Extract the [X, Y] coordinate from the center of the cell holding the provided text.  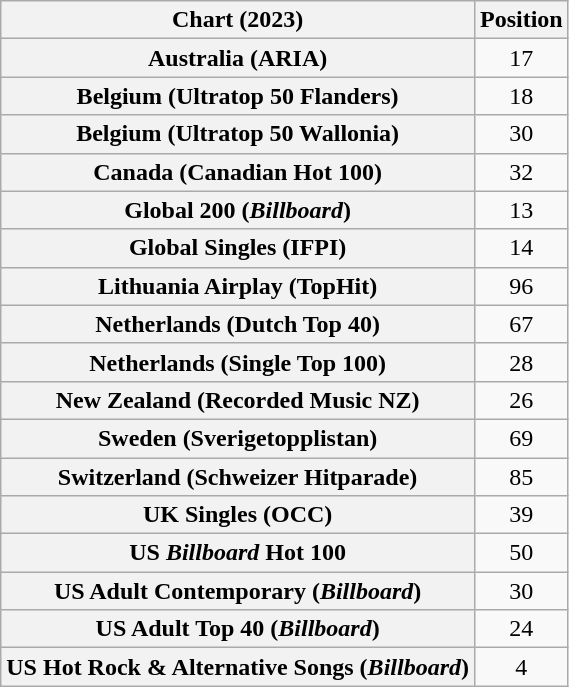
50 [521, 553]
US Adult Top 40 (Billboard) [238, 629]
US Adult Contemporary (Billboard) [238, 591]
US Billboard Hot 100 [238, 553]
Chart (2023) [238, 20]
New Zealand (Recorded Music NZ) [238, 400]
18 [521, 96]
Global 200 (Billboard) [238, 210]
Netherlands (Single Top 100) [238, 362]
32 [521, 172]
28 [521, 362]
Netherlands (Dutch Top 40) [238, 324]
24 [521, 629]
69 [521, 438]
Australia (ARIA) [238, 58]
UK Singles (OCC) [238, 515]
39 [521, 515]
17 [521, 58]
4 [521, 667]
67 [521, 324]
Global Singles (IFPI) [238, 248]
96 [521, 286]
Position [521, 20]
Lithuania Airplay (TopHit) [238, 286]
Switzerland (Schweizer Hitparade) [238, 477]
13 [521, 210]
Belgium (Ultratop 50 Flanders) [238, 96]
14 [521, 248]
Belgium (Ultratop 50 Wallonia) [238, 134]
Canada (Canadian Hot 100) [238, 172]
85 [521, 477]
US Hot Rock & Alternative Songs (Billboard) [238, 667]
26 [521, 400]
Sweden (Sverigetopplistan) [238, 438]
